Locate the cell with the specified text and output its (X, Y) center coordinate. 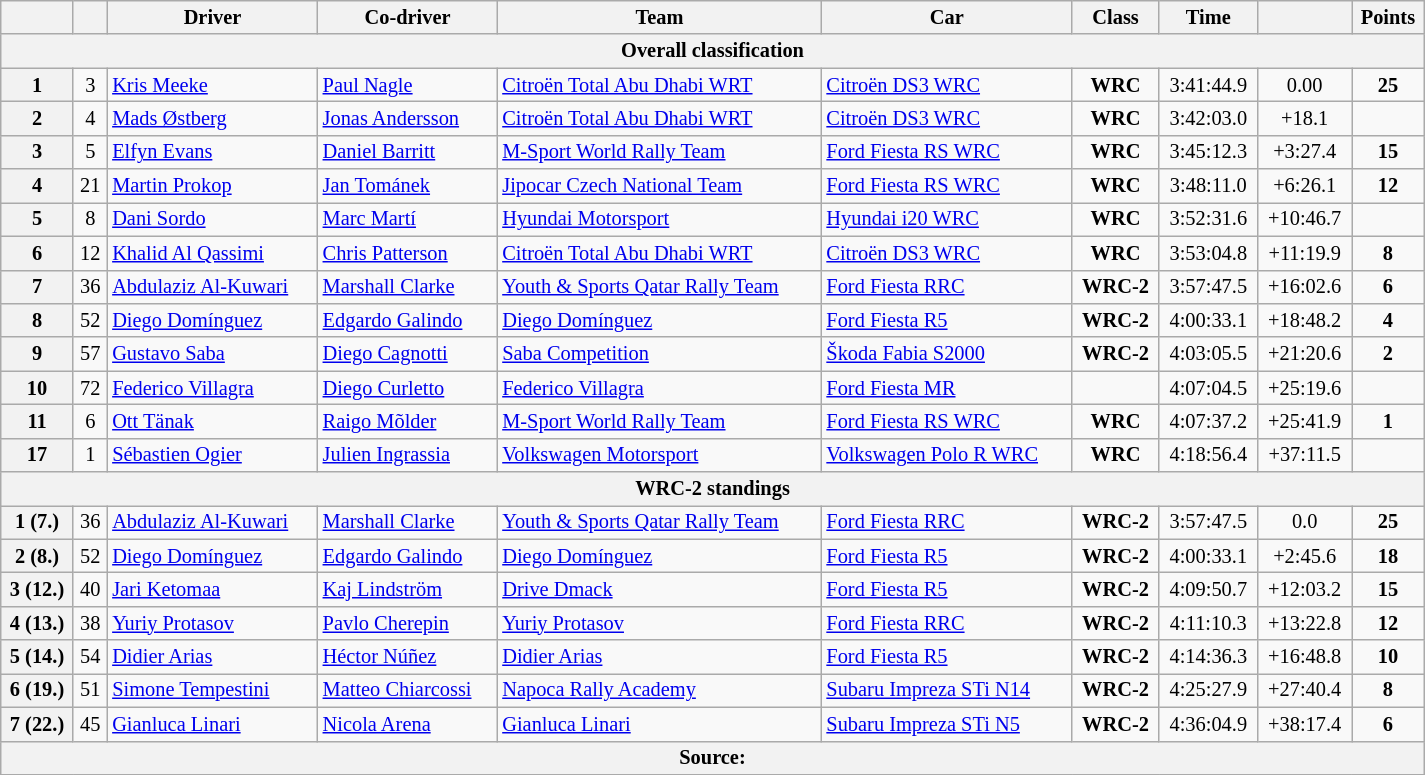
7 (22.) (38, 724)
Dani Sordo (212, 219)
11 (38, 421)
4:25:27.9 (1208, 690)
4 (13.) (38, 623)
Chris Patterson (408, 253)
+18:48.2 (1305, 320)
+25:41.9 (1305, 421)
3:42:03.0 (1208, 118)
Martin Prokop (212, 186)
4:11:10.3 (1208, 623)
1 (7.) (38, 522)
3:45:12.3 (1208, 152)
54 (90, 657)
4:14:36.3 (1208, 657)
Gustavo Saba (212, 354)
3:48:11.0 (1208, 186)
45 (90, 724)
Elfyn Evans (212, 152)
+21:20.6 (1305, 354)
17 (38, 455)
Julien Ingrassia (408, 455)
+16:02.6 (1305, 287)
+16:48.8 (1305, 657)
72 (90, 388)
Points (1388, 17)
Jonas Andersson (408, 118)
Ott Tänak (212, 421)
3 (12.) (38, 589)
+2:45.6 (1305, 556)
Napoca Rally Academy (659, 690)
Driver (212, 17)
4:36:04.9 (1208, 724)
Mads Østberg (212, 118)
4:03:05.5 (1208, 354)
+25:19.6 (1305, 388)
Héctor Núñez (408, 657)
9 (38, 354)
Daniel Barritt (408, 152)
57 (90, 354)
4:07:04.5 (1208, 388)
Kris Meeke (212, 85)
Kaj Lindström (408, 589)
Hyundai Motorsport (659, 219)
4:09:50.7 (1208, 589)
5 (14.) (38, 657)
Matteo Chiarcossi (408, 690)
Pavlo Cherepin (408, 623)
40 (90, 589)
+37:11.5 (1305, 455)
3:52:31.6 (1208, 219)
Ford Fiesta MR (948, 388)
Volkswagen Motorsport (659, 455)
Subaru Impreza STi N14 (948, 690)
Hyundai i20 WRC (948, 219)
Paul Nagle (408, 85)
18 (1388, 556)
3:41:44.9 (1208, 85)
0.0 (1305, 522)
+13:22.8 (1305, 623)
+10:46.7 (1305, 219)
Drive Dmack (659, 589)
+6:26.1 (1305, 186)
Simone Tempestini (212, 690)
Class (1116, 17)
Team (659, 17)
Raigo Mõlder (408, 421)
+38:17.4 (1305, 724)
Diego Cagnotti (408, 354)
6 (19.) (38, 690)
7 (38, 287)
+11:19.9 (1305, 253)
Marc Martí (408, 219)
Time (1208, 17)
Nicola Arena (408, 724)
+27:40.4 (1305, 690)
38 (90, 623)
Source: (713, 758)
WRC-2 standings (713, 489)
0.00 (1305, 85)
Saba Competition (659, 354)
Khalid Al Qassimi (212, 253)
Co-driver (408, 17)
Overall classification (713, 51)
Jipocar Czech National Team (659, 186)
+18.1 (1305, 118)
Car (948, 17)
51 (90, 690)
2 (8.) (38, 556)
3:53:04.8 (1208, 253)
Subaru Impreza STi N5 (948, 724)
+3:27.4 (1305, 152)
+12:03.2 (1305, 589)
Sébastien Ogier (212, 455)
Jan Tománek (408, 186)
21 (90, 186)
Jari Ketomaa (212, 589)
4:18:56.4 (1208, 455)
Diego Curletto (408, 388)
Volkswagen Polo R WRC (948, 455)
4:07:37.2 (1208, 421)
Škoda Fabia S2000 (948, 354)
